Return (X, Y) of the center of cell containing provided text 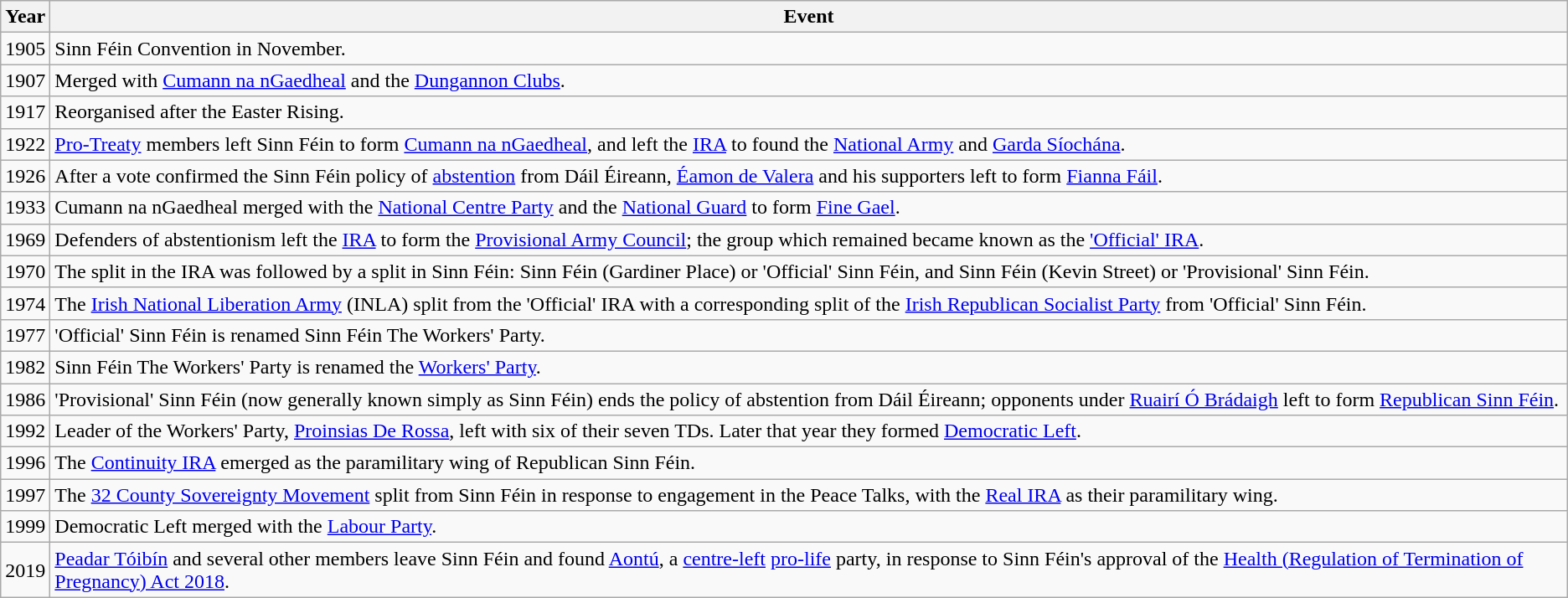
Sinn Féin The Workers' Party is renamed the Workers' Party. (809, 367)
1974 (25, 303)
1970 (25, 271)
'Official' Sinn Féin is renamed Sinn Féin The Workers' Party. (809, 335)
1917 (25, 112)
1997 (25, 495)
1922 (25, 144)
1992 (25, 431)
1933 (25, 208)
1996 (25, 463)
Reorganised after the Easter Rising. (809, 112)
Leader of the Workers' Party, Proinsias De Rossa, left with six of their seven TDs. Later that year they formed Democratic Left. (809, 431)
1907 (25, 80)
Year (25, 17)
Pro-Treaty members left Sinn Féin to form Cumann na nGaedheal, and left the IRA to found the National Army and Garda Síochána. (809, 144)
The Continuity IRA emerged as the paramilitary wing of Republican Sinn Féin. (809, 463)
1926 (25, 176)
1982 (25, 367)
Cumann na nGaedheal merged with the National Centre Party and the National Guard to form Fine Gael. (809, 208)
2019 (25, 570)
The 32 County Sovereignty Movement split from Sinn Féin in response to engagement in the Peace Talks, with the Real IRA as their paramilitary wing. (809, 495)
1905 (25, 49)
1969 (25, 240)
Event (809, 17)
Democratic Left merged with the Labour Party. (809, 527)
Merged with Cumann na nGaedheal and the Dungannon Clubs. (809, 80)
1999 (25, 527)
1977 (25, 335)
1986 (25, 400)
After a vote confirmed the Sinn Féin policy of abstention from Dáil Éireann, Éamon de Valera and his supporters left to form Fianna Fáil. (809, 176)
Defenders of abstentionism left the IRA to form the Provisional Army Council; the group which remained became known as the 'Official' IRA. (809, 240)
Sinn Féin Convention in November. (809, 49)
